Extract the [X, Y] coordinate from the center of the cell holding the provided text.  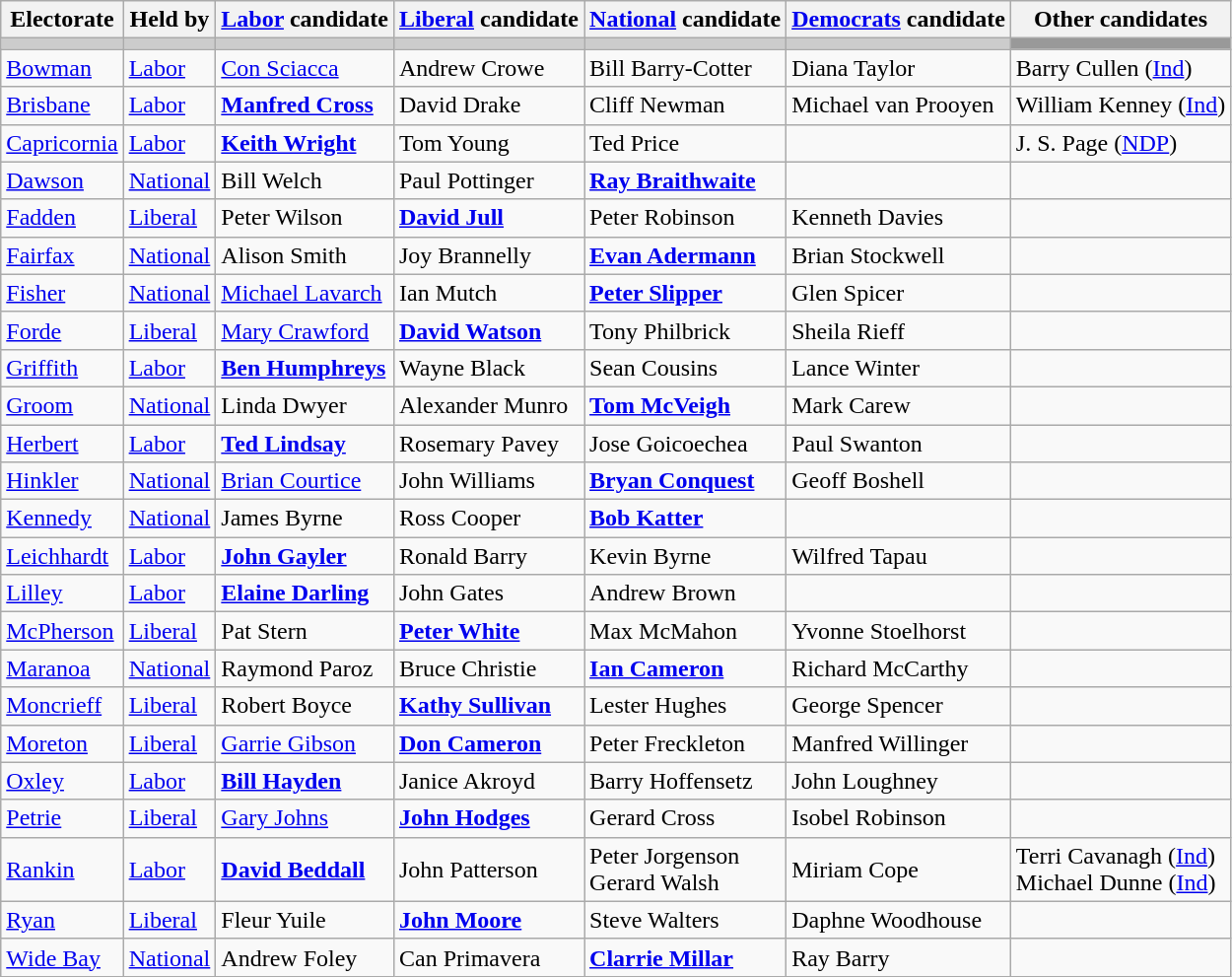
John Hodges [489, 818]
Leichhardt [62, 556]
Alexander Munro [489, 405]
Herbert [62, 443]
Petrie [62, 818]
Michael Lavarch [306, 293]
Raymond Paroz [306, 668]
Tom Young [489, 143]
Yvonne Stoelhorst [899, 631]
George Spencer [899, 706]
Liberal candidate [489, 20]
Joy Brannelly [489, 255]
John Moore [489, 920]
Peter Robinson [686, 218]
Kathy Sullivan [489, 706]
Groom [62, 405]
Peter White [489, 631]
Kennedy [62, 519]
Max McMahon [686, 631]
Barry Hoffensetz [686, 781]
Fleur Yuile [306, 920]
Ian Mutch [489, 293]
Fisher [62, 293]
Gary Johns [306, 818]
Ted Price [686, 143]
Manfred Cross [306, 105]
Clarrie Millar [686, 957]
Daphne Woodhouse [899, 920]
Bill Welch [306, 180]
Dawson [62, 180]
Ted Lindsay [306, 443]
Sheila Rieff [899, 330]
Forde [62, 330]
Electorate [62, 20]
Sean Cousins [686, 368]
Capricornia [62, 143]
Lance Winter [899, 368]
Barry Cullen (Ind) [1120, 68]
Ronald Barry [489, 556]
John Gayler [306, 556]
William Kenney (Ind) [1120, 105]
Brian Stockwell [899, 255]
Mary Crawford [306, 330]
Richard McCarthy [899, 668]
Elaine Darling [306, 593]
Bill Barry-Cotter [686, 68]
Bowman [62, 68]
Ben Humphreys [306, 368]
Maranoa [62, 668]
Labor candidate [306, 20]
David Watson [489, 330]
Griffith [62, 368]
Michael van Prooyen [899, 105]
Miriam Cope [899, 870]
Hinkler [62, 481]
Glen Spicer [899, 293]
Bruce Christie [489, 668]
Wide Bay [62, 957]
Keith Wright [306, 143]
Gerard Cross [686, 818]
McPherson [62, 631]
Ross Cooper [489, 519]
Kenneth Davies [899, 218]
David Jull [489, 218]
Paul Swanton [899, 443]
Ray Barry [899, 957]
Peter JorgensonGerard Walsh [686, 870]
Rosemary Pavey [489, 443]
Robert Boyce [306, 706]
Peter Slipper [686, 293]
Other candidates [1120, 20]
Moncrieff [62, 706]
Andrew Crowe [489, 68]
Evan Adermann [686, 255]
Cliff Newman [686, 105]
Bryan Conquest [686, 481]
Bill Hayden [306, 781]
Diana Taylor [899, 68]
Con Sciacca [306, 68]
Linda Dwyer [306, 405]
Fadden [62, 218]
Ian Cameron [686, 668]
Tom McVeigh [686, 405]
Janice Akroyd [489, 781]
Ryan [62, 920]
John Loughney [899, 781]
James Byrne [306, 519]
J. S. Page (NDP) [1120, 143]
John Patterson [489, 870]
Isobel Robinson [899, 818]
Bob Katter [686, 519]
Pat Stern [306, 631]
Can Primavera [489, 957]
Rankin [62, 870]
Wayne Black [489, 368]
David Drake [489, 105]
Tony Philbrick [686, 330]
Ray Braithwaite [686, 180]
Garrie Gibson [306, 743]
Don Cameron [489, 743]
John Williams [489, 481]
Kevin Byrne [686, 556]
Peter Wilson [306, 218]
Steve Walters [686, 920]
Fairfax [62, 255]
Jose Goicoechea [686, 443]
Wilfred Tapau [899, 556]
Brisbane [62, 105]
Held by [170, 20]
Terri Cavanagh (Ind)Michael Dunne (Ind) [1120, 870]
Democrats candidate [899, 20]
John Gates [489, 593]
Lilley [62, 593]
Andrew Brown [686, 593]
Brian Courtice [306, 481]
Andrew Foley [306, 957]
National candidate [686, 20]
Mark Carew [899, 405]
Lester Hughes [686, 706]
Peter Freckleton [686, 743]
Alison Smith [306, 255]
Moreton [62, 743]
Manfred Willinger [899, 743]
Geoff Boshell [899, 481]
David Beddall [306, 870]
Paul Pottinger [489, 180]
Oxley [62, 781]
